Provide the [X, Y] coordinate of the cell's center where the given text is located.  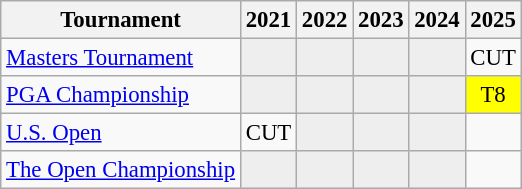
The Open Championship [121, 170]
T8 [493, 95]
Tournament [121, 20]
2025 [493, 20]
U.S. Open [121, 133]
2023 [381, 20]
PGA Championship [121, 95]
2024 [437, 20]
2022 [325, 20]
Masters Tournament [121, 58]
2021 [268, 20]
